Capture the cell that displays the provided text and extract its (x, y) central coordinate. 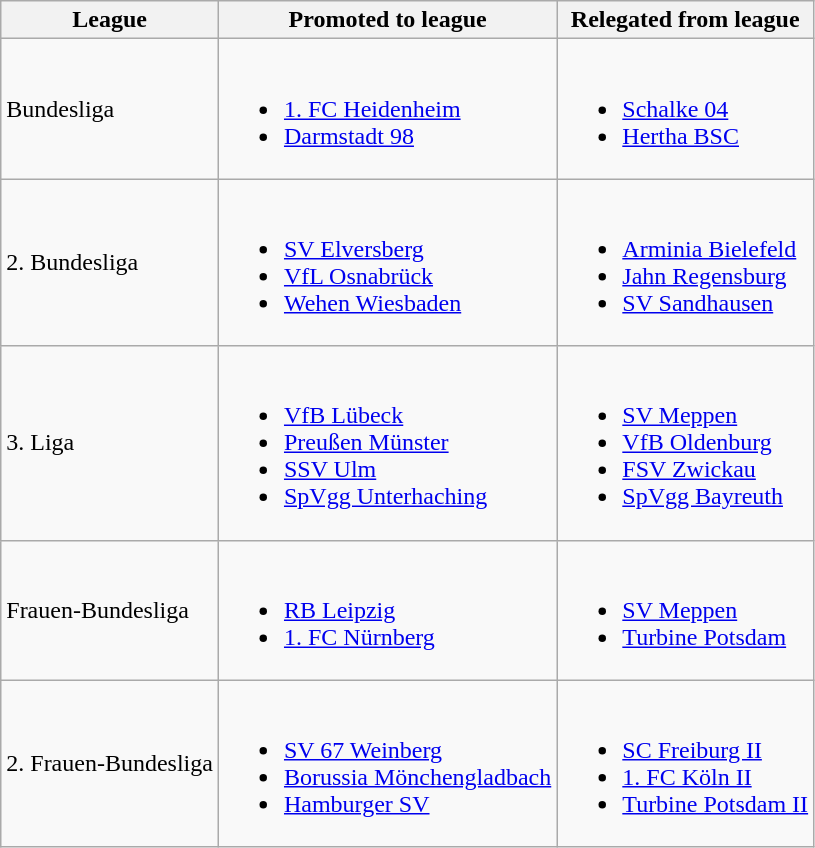
Promoted to league (387, 20)
Arminia BielefeldJahn RegensburgSV Sandhausen (686, 262)
3. Liga (110, 443)
Bundesliga (110, 109)
Frauen-Bundesliga (110, 610)
1. FC HeidenheimDarmstadt 98 (387, 109)
SV MeppenTurbine Potsdam (686, 610)
League (110, 20)
RB Leipzig1. FC Nürnberg (387, 610)
VfB LübeckPreußen MünsterSSV UlmSpVgg Unterhaching (387, 443)
SV ElversbergVfL OsnabrückWehen Wiesbaden (387, 262)
SC Freiburg II1. FC Köln IITurbine Potsdam II (686, 764)
SV MeppenVfB OldenburgFSV ZwickauSpVgg Bayreuth (686, 443)
2. Bundesliga (110, 262)
Relegated from league (686, 20)
Schalke 04Hertha BSC (686, 109)
SV 67 WeinbergBorussia MönchengladbachHamburger SV (387, 764)
2. Frauen-Bundesliga (110, 764)
